Locate the cell with the specified text and output its (x, y) center coordinate. 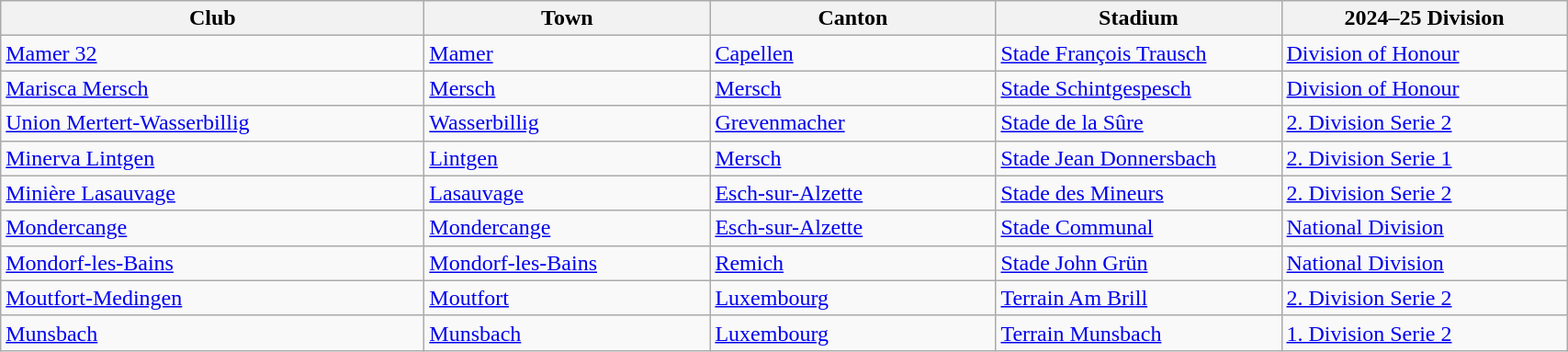
Stade Schintgespesch (1139, 88)
Stade John Grün (1139, 263)
Moutfort-Medingen (213, 298)
Wasserbillig (568, 123)
Stadium (1139, 18)
Club (213, 18)
1. Division Serie 2 (1424, 333)
2. Division Serie 1 (1424, 158)
Stade François Trausch (1139, 53)
Minerva Lintgen (213, 158)
Lintgen (568, 158)
Stade Communal (1139, 228)
Stade Jean Donnersbach (1139, 158)
Stade de la Sûre (1139, 123)
Capellen (852, 53)
Remich (852, 263)
Canton (852, 18)
Marisca Mersch (213, 88)
Moutfort (568, 298)
Terrain Am Brill (1139, 298)
Stade des Mineurs (1139, 193)
Grevenmacher (852, 123)
Mamer 32 (213, 53)
Terrain Munsbach (1139, 333)
2024–25 Division (1424, 18)
Lasauvage (568, 193)
Minière Lasauvage (213, 193)
Union Mertert-Wasserbillig (213, 123)
Mamer (568, 53)
Town (568, 18)
